Pinpoint the cell where the given text exists, returning its [x, y] midpoint coordinate. 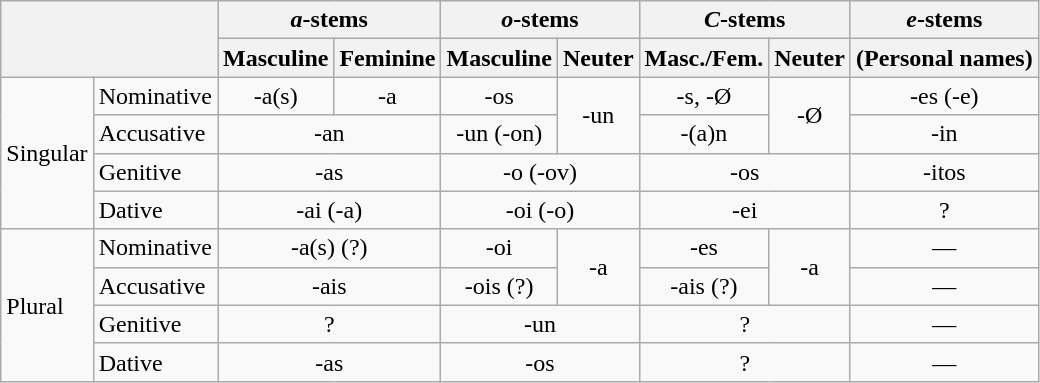
C-stems [744, 20]
-Ø [810, 115]
-es (-e) [944, 96]
-ai (-a) [330, 210]
-o (-ov) [540, 172]
-ais (?) [704, 286]
-es [704, 248]
Plural [47, 305]
-un (-on) [499, 134]
-(a)n [704, 134]
Masc./Fem. [704, 58]
-s, -Ø [704, 96]
-a(s) [276, 96]
Singular [47, 153]
-an [330, 134]
(Personal names) [944, 58]
-in [944, 134]
-ois (?) [499, 286]
Feminine [388, 58]
-oi (-o) [540, 210]
o-stems [540, 20]
e-stems [944, 20]
a-stems [330, 20]
-ais [330, 286]
-a(s) (?) [330, 248]
-oi [499, 248]
-itos [944, 172]
-ei [744, 210]
